Locate the cell with the specified text and output its (x, y) center coordinate. 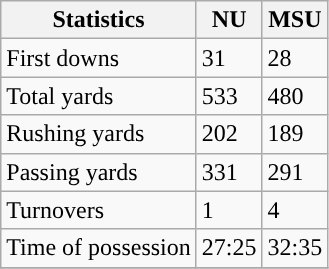
4 (295, 210)
Statistics (99, 20)
Turnovers (99, 210)
189 (295, 134)
480 (295, 96)
Total yards (99, 96)
331 (229, 172)
291 (295, 172)
31 (229, 58)
533 (229, 96)
27:25 (229, 248)
Time of possession (99, 248)
First downs (99, 58)
Passing yards (99, 172)
MSU (295, 20)
28 (295, 58)
202 (229, 134)
NU (229, 20)
1 (229, 210)
Rushing yards (99, 134)
32:35 (295, 248)
